From the cell containing the given text, extract its center point as (X, Y) coordinate. 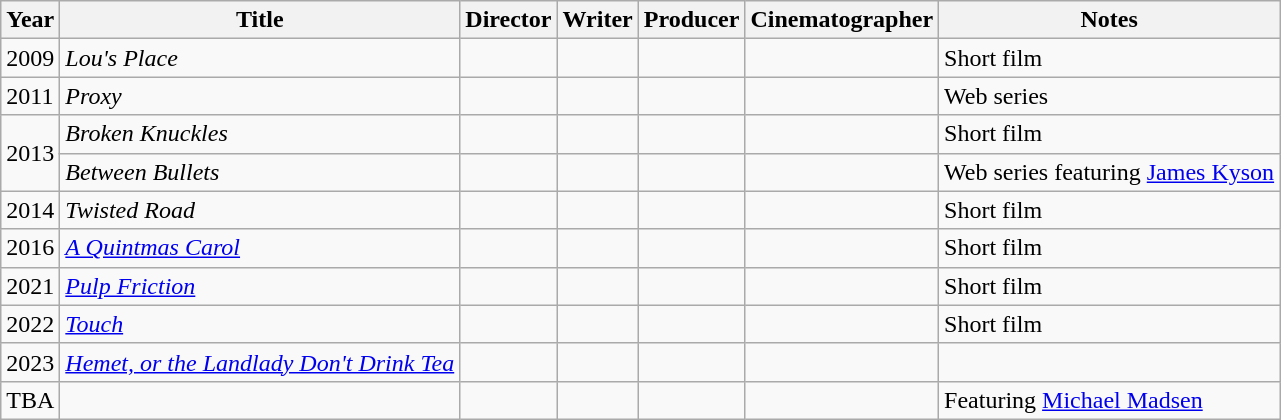
2009 (30, 58)
Lou's Place (260, 58)
2021 (30, 286)
TBA (30, 400)
Broken Knuckles (260, 134)
Twisted Road (260, 210)
Hemet, or the Landlady Don't Drink Tea (260, 362)
Touch (260, 324)
Web series (1110, 96)
2023 (30, 362)
2011 (30, 96)
Pulp Friction (260, 286)
Web series featuring James Kyson (1110, 172)
2022 (30, 324)
Title (260, 20)
2016 (30, 248)
A Quintmas Carol (260, 248)
Year (30, 20)
Notes (1110, 20)
Director (508, 20)
Writer (598, 20)
2014 (30, 210)
Between Bullets (260, 172)
2013 (30, 153)
Featuring Michael Madsen (1110, 400)
Producer (692, 20)
Proxy (260, 96)
Cinematographer (842, 20)
